Determine the [x, y] coordinate at the center of the cell enclosing the given text.  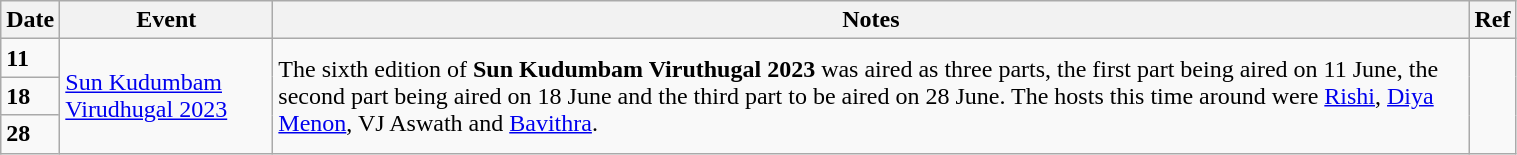
Sun Kudumbam Virudhugal 2023 [166, 96]
Notes [871, 20]
11 [30, 58]
18 [30, 96]
Ref [1492, 20]
Date [30, 20]
28 [30, 134]
Event [166, 20]
